Identify which cell holds the provided text, then report its (X, Y) central coordinate. 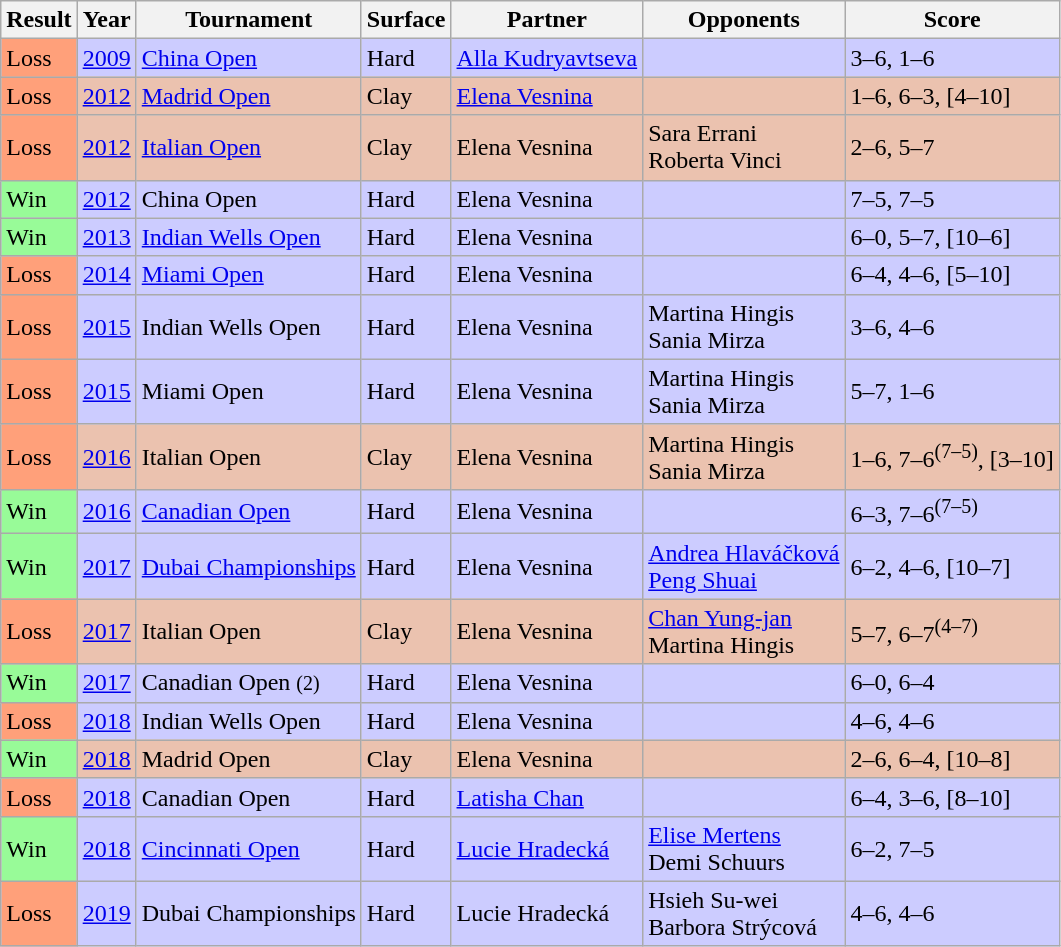
6–2, 4–6, [10–7] (952, 566)
3–6, 4–6 (952, 326)
6–4, 4–6, [5–10] (952, 275)
2014 (106, 275)
6–3, 7–6(7–5) (952, 512)
Result (39, 20)
Score (952, 20)
2009 (106, 58)
Opponents (744, 20)
2–6, 5–7 (952, 148)
Surface (406, 20)
Latisha Chan (547, 797)
Year (106, 20)
Chan Yung-jan Martina Hingis (744, 632)
Cincinnati Open (248, 848)
Sara Errani Roberta Vinci (744, 148)
6–0, 6–4 (952, 683)
2019 (106, 914)
5–7, 1–6 (952, 392)
2013 (106, 237)
1–6, 7–6(7–5), [3–10] (952, 456)
6–4, 3–6, [8–10] (952, 797)
3–6, 1–6 (952, 58)
7–5, 7–5 (952, 199)
Elise Mertens Demi Schuurs (744, 848)
6–2, 7–5 (952, 848)
5–7, 6–7(4–7) (952, 632)
2–6, 6–4, [10–8] (952, 759)
6–0, 5–7, [10–6] (952, 237)
Partner (547, 20)
1–6, 6–3, [4–10] (952, 96)
Hsieh Su-wei Barbora Strýcová (744, 914)
Canadian Open (2) (248, 683)
Alla Kudryavtseva (547, 58)
Andrea Hlaváčková Peng Shuai (744, 566)
Tournament (248, 20)
